Capture the cell that displays the provided text and extract its [X, Y] central coordinate. 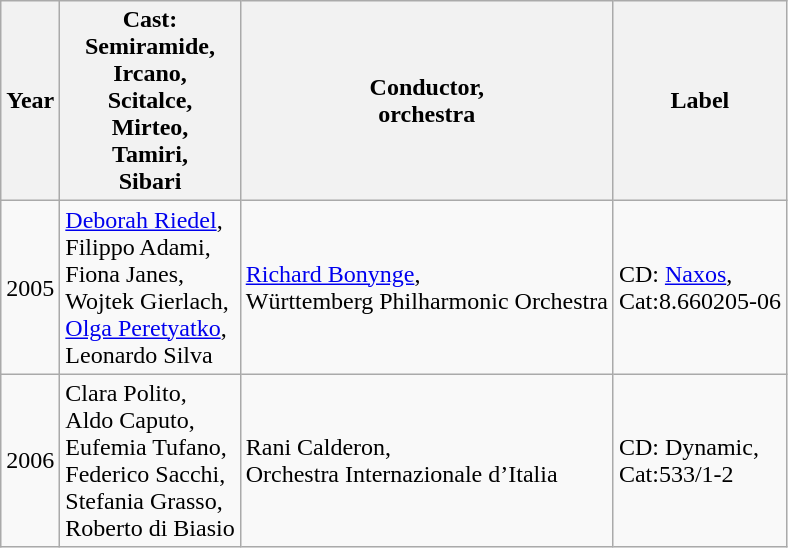
Year [30, 101]
Richard Bonynge,Württemberg Philharmonic Orchestra [426, 288]
Label [700, 101]
Clara Polito,Aldo Caputo,Eufemia Tufano,Federico Sacchi,Stefania Grasso,Roberto di Biasio [150, 460]
Rani Calderon,Orchestra Internazionale d’Italia [426, 460]
2005 [30, 288]
Cast:Semiramide,Ircano,Scitalce,Mirteo,Tamiri,Sibari [150, 101]
Deborah Riedel,Filippo Adami,Fiona Janes,Wojtek Gierlach,Olga Peretyatko,Leonardo Silva [150, 288]
CD: Dynamic,Cat:533/1-2 [700, 460]
2006 [30, 460]
CD: Naxos,Cat:8.660205-06 [700, 288]
Conductor,orchestra [426, 101]
